Determine the [x, y] coordinate at the center of the cell enclosing the given text.  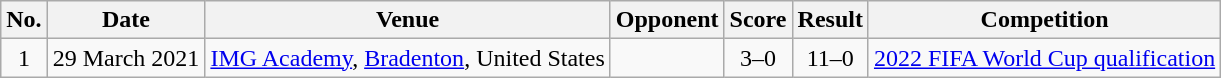
Opponent [667, 20]
3–0 [758, 58]
Venue [408, 20]
Competition [1044, 20]
29 March 2021 [126, 58]
Date [126, 20]
No. [24, 20]
11–0 [830, 58]
Result [830, 20]
1 [24, 58]
2022 FIFA World Cup qualification [1044, 58]
Score [758, 20]
IMG Academy, Bradenton, United States [408, 58]
